Return the [x, y] coordinate for the center point of the cell that contains the specified text.  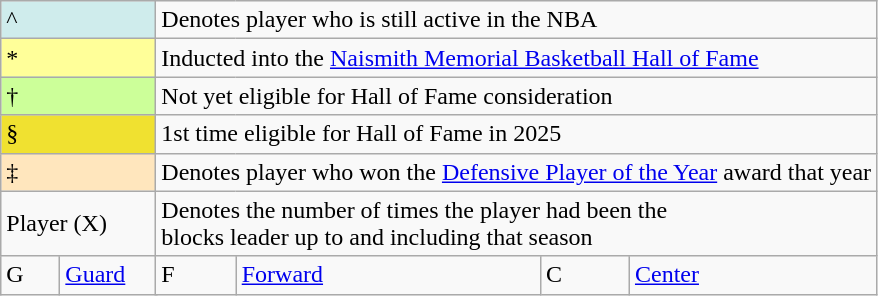
Denotes player who won the Defensive Player of the Year award that year [516, 172]
‡ [78, 172]
Not yet eligible for Hall of Fame consideration [516, 96]
C [584, 275]
* [78, 58]
Guard [108, 275]
Center [752, 275]
Inducted into the Naismith Memorial Basketball Hall of Fame [516, 58]
G [30, 275]
Denotes the number of times the player had been theblocks leader up to and including that season [516, 224]
^ [78, 20]
Denotes player who is still active in the NBA [516, 20]
Player (X) [78, 224]
F [196, 275]
1st time eligible for Hall of Fame in 2025 [516, 134]
† [78, 96]
§ [78, 134]
Forward [388, 275]
